Identify which cell holds the provided text, then report its [X, Y] central coordinate. 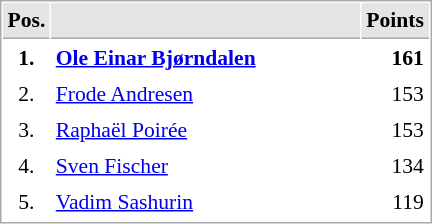
134 [396, 165]
Raphaël Poirée [206, 129]
3. [26, 129]
4. [26, 165]
119 [396, 201]
Vadim Sashurin [206, 201]
Frode Andresen [206, 93]
5. [26, 201]
Points [396, 21]
161 [396, 57]
1. [26, 57]
Pos. [26, 21]
Ole Einar Bjørndalen [206, 57]
2. [26, 93]
Sven Fischer [206, 165]
